Capture the cell that displays the provided text and extract its [x, y] central coordinate. 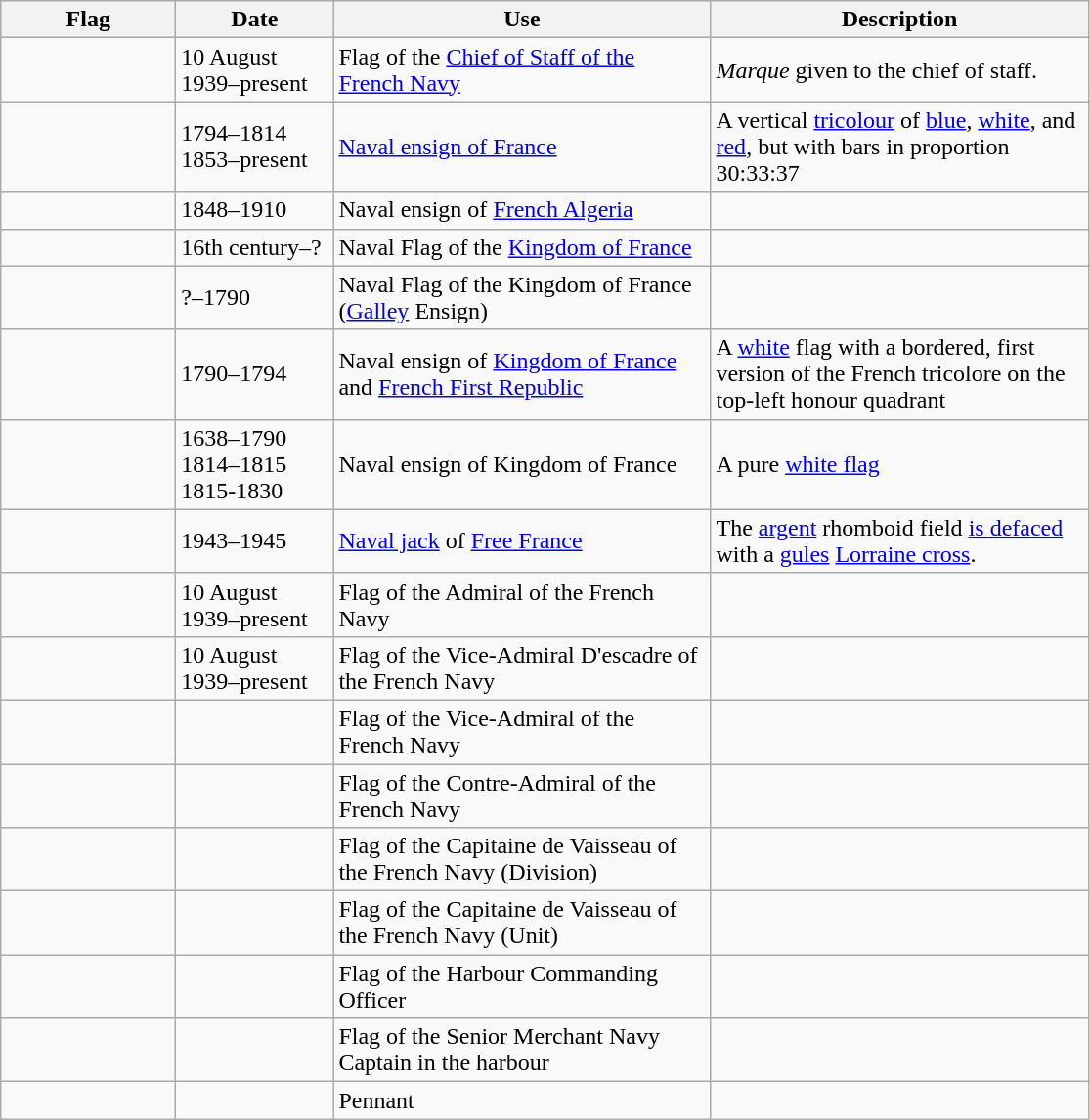
Naval Flag of the Kingdom of France (Galley Ensign) [522, 297]
Marque given to the chief of staff. [899, 70]
Flag of the Vice-Admiral D'escadre of the French Navy [522, 668]
Naval ensign of Kingdom of France [522, 464]
Naval ensign of Kingdom of France and French First Republic [522, 374]
Pennant [522, 1100]
?–1790 [254, 297]
Use [522, 20]
Flag of the Capitaine de Vaisseau of the French Navy (Unit) [522, 923]
Date [254, 20]
The argent rhomboid field is defaced with a gules Lorraine cross. [899, 541]
Flag of the Contre-Admiral of the French Navy [522, 796]
Flag of the Senior Merchant Navy Captain in the harbour [522, 1050]
1848–1910 [254, 210]
1943–1945 [254, 541]
Flag [88, 20]
16th century–? [254, 247]
Description [899, 20]
A pure white flag [899, 464]
Naval Flag of the Kingdom of France [522, 247]
A vertical tricolour of blue, white, and red, but with bars in proportion 30:33:37 [899, 147]
Flag of the Admiral of the French Navy [522, 604]
Naval ensign of French Algeria [522, 210]
Flag of the Chief of Staff of the French Navy [522, 70]
1638–17901814–1815 1815-1830 [254, 464]
Naval ensign of France [522, 147]
Naval jack of Free France [522, 541]
Flag of the Vice-Admiral of the French Navy [522, 731]
1794–18141853–present [254, 147]
Flag of the Capitaine de Vaisseau of the French Navy (Division) [522, 860]
1790–1794 [254, 374]
Flag of the Harbour Commanding Officer [522, 987]
A white flag with a bordered, first version of the French tricolore on the top-left honour quadrant [899, 374]
